Identify which cell holds the provided text, then report its (x, y) central coordinate. 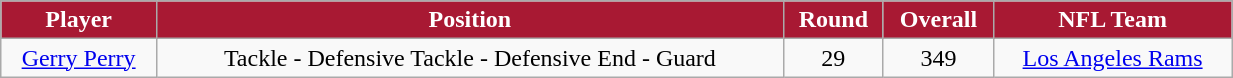
Position (470, 20)
Round (833, 20)
Los Angeles Rams (1113, 58)
Tackle - Defensive Tackle - Defensive End - Guard (470, 58)
29 (833, 58)
349 (938, 58)
Overall (938, 20)
NFL Team (1113, 20)
Gerry Perry (79, 58)
Player (79, 20)
